Capture the cell that displays the provided text and extract its (x, y) central coordinate. 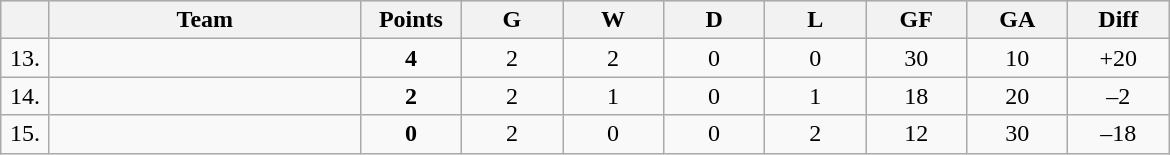
D (714, 20)
Team (204, 20)
W (612, 20)
+20 (1118, 58)
10 (1018, 58)
18 (916, 96)
Diff (1118, 20)
Points (410, 20)
15. (26, 134)
G (512, 20)
20 (1018, 96)
GA (1018, 20)
12 (916, 134)
–2 (1118, 96)
L (816, 20)
13. (26, 58)
14. (26, 96)
GF (916, 20)
4 (410, 58)
–18 (1118, 134)
